Detect which cell encompasses the target text, then output its [X, Y] center coordinate. 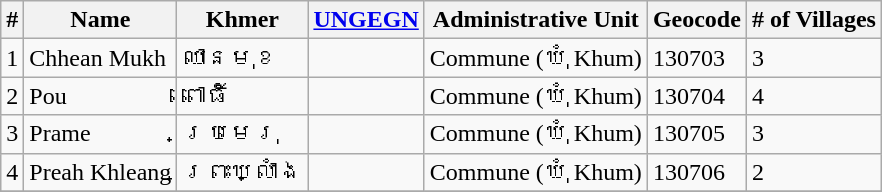
130703 [696, 58]
130705 [696, 134]
ប្រមេរុ [242, 134]
# of Villages [814, 20]
Name [100, 20]
Geocode [696, 20]
# [12, 20]
ព្រះឃ្លាំង [242, 172]
UNGEGN [366, 20]
Preah Khleang [100, 172]
130704 [696, 96]
Khmer [242, 20]
Chhean Mukh [100, 58]
1 [12, 58]
ឈានមុខ [242, 58]
Pou [100, 96]
130706 [696, 172]
ពោធិ៍ [242, 96]
Administrative Unit [536, 20]
Prame [100, 134]
